Return the [X, Y] coordinate for the center point of the cell that contains the specified text.  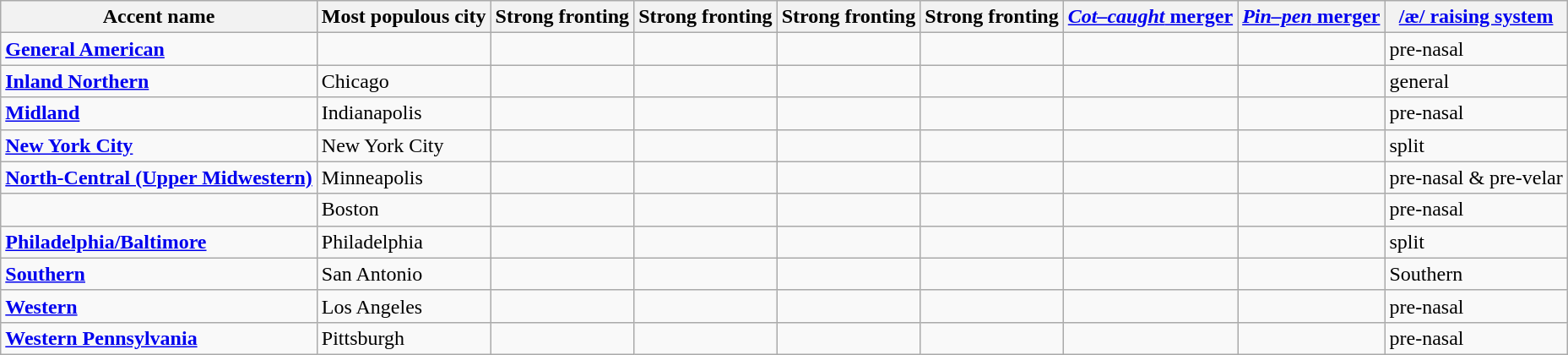
Inland Northern [159, 81]
Chicago [404, 81]
general [1476, 81]
Most populous city [404, 17]
Philadelphia/Baltimore [159, 242]
North-Central (Upper Midwestern) [159, 177]
pre-nasal & pre-velar [1476, 177]
Indianapolis [404, 113]
Cot–caught merger [1150, 17]
Philadelphia [404, 242]
Western Pennsylvania [159, 338]
Los Angeles [404, 306]
San Antonio [404, 274]
Pittsburgh [404, 338]
General American [159, 49]
Pin–pen merger [1311, 17]
Midland [159, 113]
Boston [404, 210]
Western [159, 306]
Accent name [159, 17]
Minneapolis [404, 177]
/æ/ raising system [1476, 17]
